Output the (X, Y) coordinate of the center of the cell containing the given text.  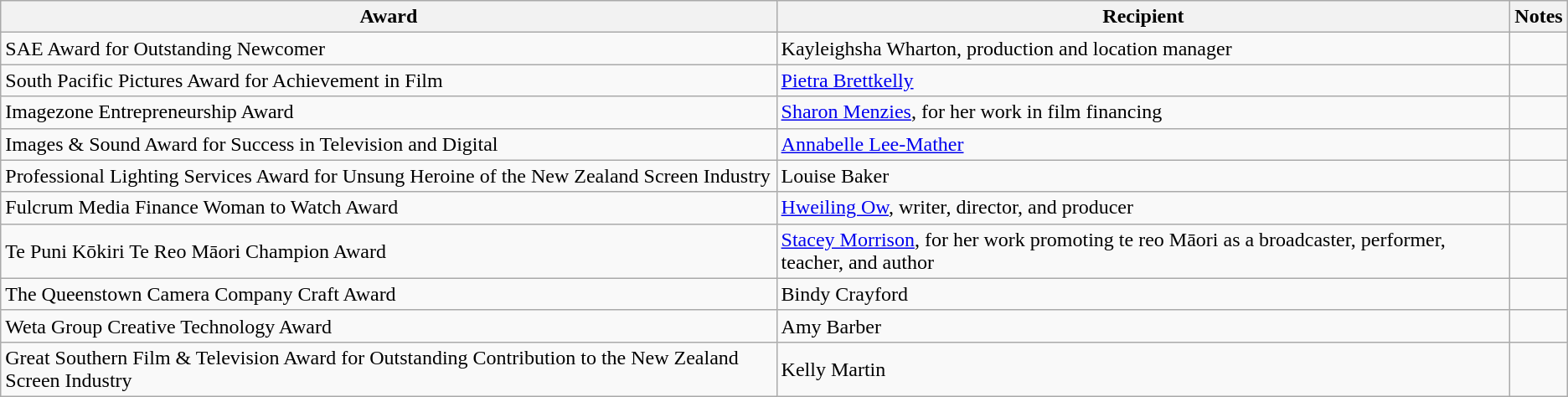
Hweiling Ow, writer, director, and producer (1143, 208)
Sharon Menzies, for her work in film financing (1143, 112)
Kelly Martin (1143, 369)
Bindy Crayford (1143, 294)
Weta Group Creative Technology Award (389, 326)
Kayleighsha Wharton, production and location manager (1143, 49)
Professional Lighting Services Award for Unsung Heroine of the New Zealand Screen Industry (389, 176)
Award (389, 17)
Annabelle Lee-Mather (1143, 144)
Pietra Brettkelly (1143, 80)
Imagezone Entrepreneurship Award (389, 112)
Images & Sound Award for Success in Television and Digital (389, 144)
Notes (1539, 17)
Amy Barber (1143, 326)
Louise Baker (1143, 176)
Great Southern Film & Television Award for Outstanding Contribution to the New Zealand Screen Industry (389, 369)
South Pacific Pictures Award for Achievement in Film (389, 80)
SAE Award for Outstanding Newcomer (389, 49)
Stacey Morrison, for her work promoting te reo Māori as a broadcaster, performer, teacher, and author (1143, 251)
Te Puni Kōkiri Te Reo Māori Champion Award (389, 251)
Recipient (1143, 17)
The Queenstown Camera Company Craft Award (389, 294)
Fulcrum Media Finance Woman to Watch Award (389, 208)
